Extract the [x, y] coordinate from the center of the cell holding the provided text.  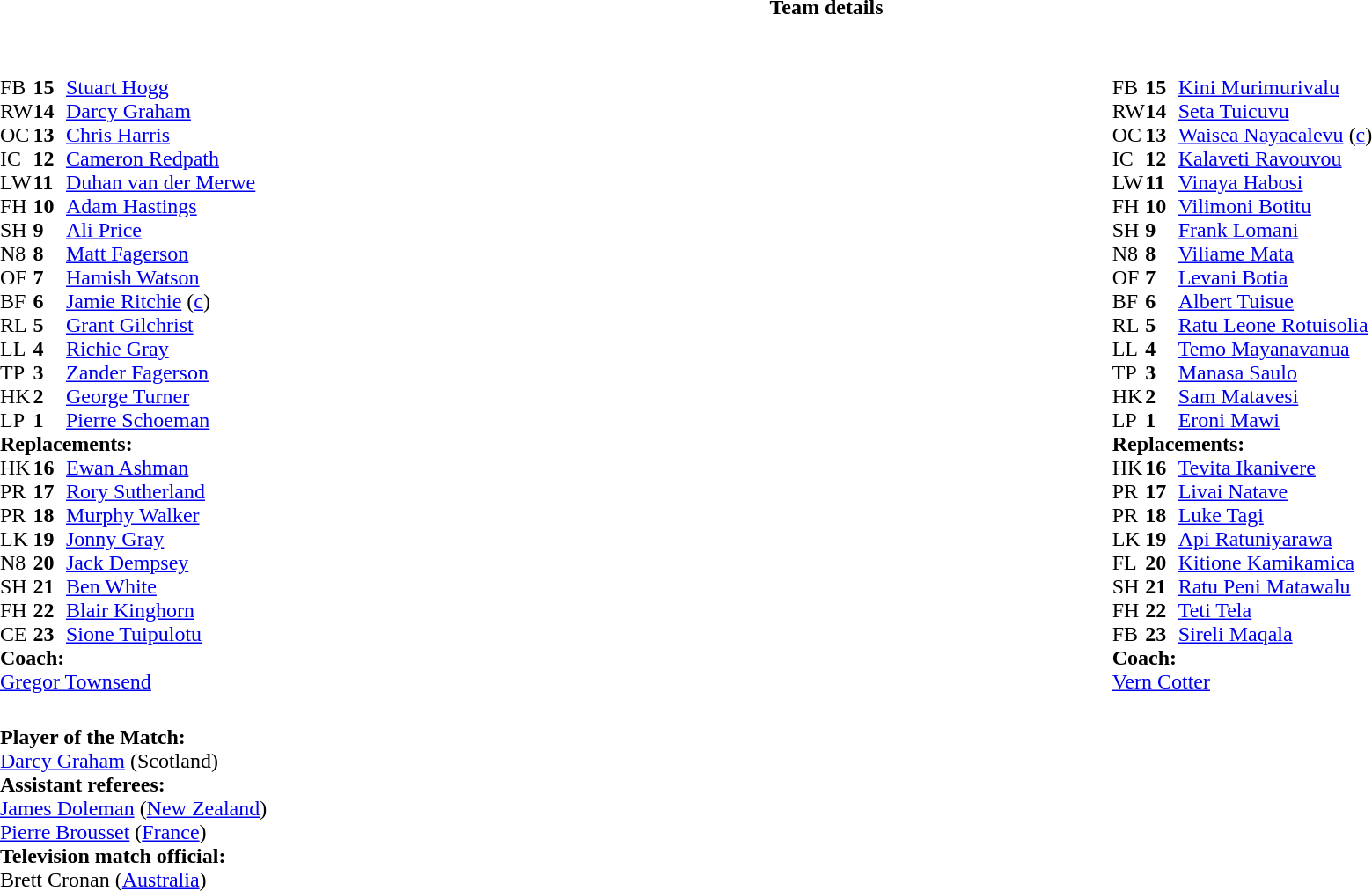
Coach: [128, 659]
Murphy Walker [160, 516]
George Turner [160, 396]
Blair Kinghorn [160, 611]
Sione Tuipulotu [160, 634]
Hamish Watson [160, 278]
Jack Dempsey [160, 563]
Stuart Hogg [160, 88]
Duhan van der Merwe [160, 183]
Jonny Gray [160, 539]
Adam Hastings [160, 206]
Ben White [160, 586]
Richie Gray [160, 349]
Chris Harris [160, 136]
Ali Price [160, 231]
Gregor Townsend [128, 681]
Grant Gilchrist [160, 326]
Darcy Graham [160, 111]
Rory Sutherland [160, 491]
Jamie Ritchie (c) [160, 301]
Zander Fagerson [160, 373]
Cameron Redpath [160, 158]
FL [1129, 563]
Matt Fagerson [160, 254]
Ewan Ashman [160, 468]
Replacements: [128, 444]
CE [17, 634]
Pierre Schoeman [160, 421]
